Locate the cell with the specified text and output its [X, Y] center coordinate. 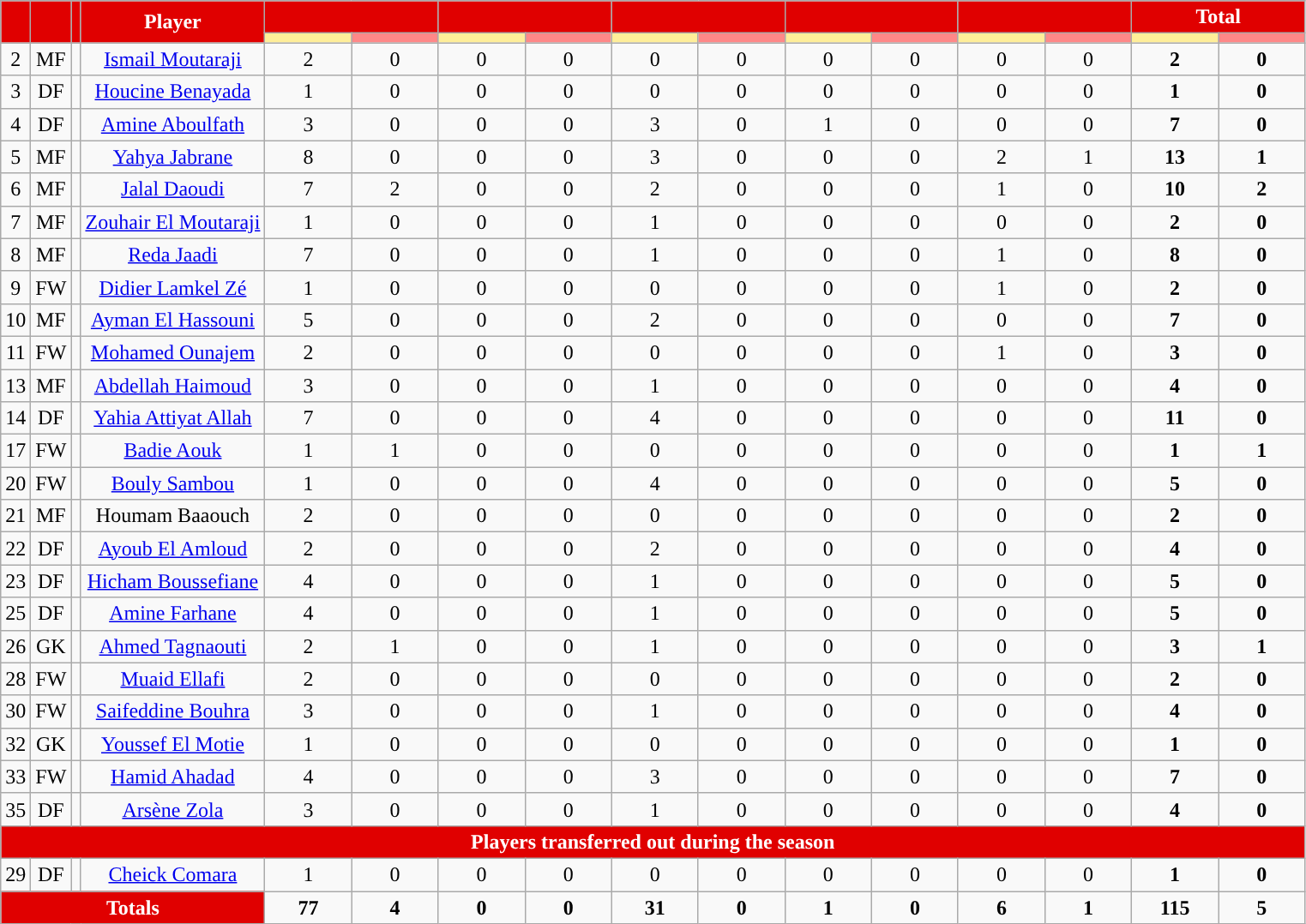
25 [15, 614]
Houmam Baaouch [173, 516]
32 [15, 744]
29 [15, 874]
33 [15, 777]
30 [15, 711]
Zouhair El Moutaraji [173, 222]
23 [15, 581]
14 [15, 418]
Muaid Ellafi [173, 679]
Reda Jaadi [173, 255]
Saifeddine Bouhra [173, 711]
Total [1219, 17]
Yahia Attiyat Allah [173, 418]
Hamid Ahadad [173, 777]
Amine Farhane [173, 614]
Players transferred out during the season [653, 842]
Abdellah Haimoud [173, 385]
Player [173, 22]
26 [15, 646]
35 [15, 809]
22 [15, 549]
Jalal Daoudi [173, 189]
31 [655, 908]
Badie Aouk [173, 451]
Arsène Zola [173, 809]
Hicham Boussefiane [173, 581]
20 [15, 483]
77 [309, 908]
21 [15, 516]
Bouly Sambou [173, 483]
Ahmed Tagnaouti [173, 646]
9 [15, 287]
Cheick Comara [173, 874]
Youssef El Motie [173, 744]
Houcine Benayada [173, 92]
Ayoub El Amloud [173, 549]
Ismail Moutaraji [173, 59]
28 [15, 679]
Amine Aboulfath [173, 124]
Yahya Jabrane [173, 157]
Ayman El Hassouni [173, 320]
17 [15, 451]
Totals [133, 908]
Mohamed Ounajem [173, 352]
Didier Lamkel Zé [173, 287]
115 [1175, 908]
